Pinpoint the cell where the given text exists, returning its (X, Y) midpoint coordinate. 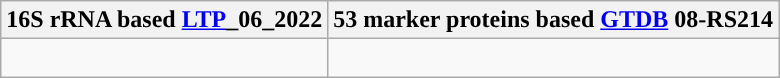
53 marker proteins based GTDB 08-RS214 (554, 20)
16S rRNA based LTP_06_2022 (164, 20)
